Detect which cell encompasses the target text, then output its (X, Y) center coordinate. 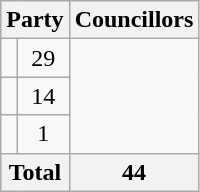
14 (43, 96)
Party (35, 20)
Councillors (134, 20)
1 (43, 134)
Total (35, 172)
29 (43, 58)
44 (134, 172)
